Output the [x, y] coordinate of the center of the cell containing the given text.  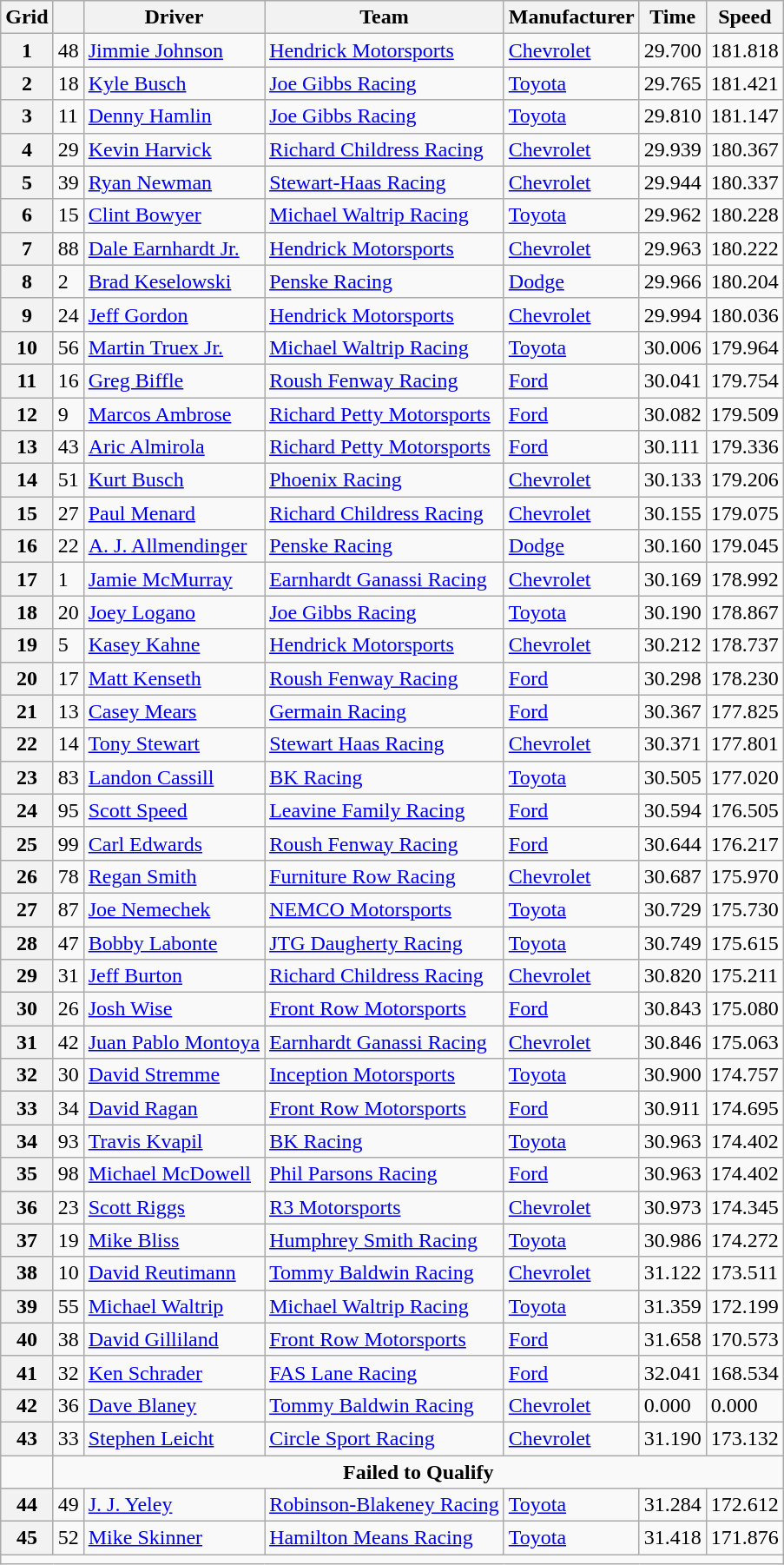
Mike Skinner [174, 1538]
A. J. Allmendinger [174, 546]
175.080 [745, 1009]
181.147 [745, 116]
180.367 [745, 149]
David Gilliland [174, 1339]
30.594 [672, 810]
95 [68, 810]
4 [27, 149]
30.820 [672, 976]
31.190 [672, 1438]
173.132 [745, 1438]
171.876 [745, 1538]
56 [68, 347]
48 [68, 50]
177.825 [745, 711]
NEMCO Motorsports [385, 909]
180.222 [745, 248]
44 [27, 1505]
181.818 [745, 50]
45 [27, 1538]
180.204 [745, 281]
3 [27, 116]
30.367 [672, 711]
Driver [174, 17]
29.939 [672, 149]
179.964 [745, 347]
Robinson-Blakeney Racing [385, 1505]
172.199 [745, 1306]
175.730 [745, 909]
Jimmie Johnson [174, 50]
7 [27, 248]
Ryan Newman [174, 182]
30.190 [672, 612]
31.359 [672, 1306]
Clint Bowyer [174, 215]
83 [68, 777]
30.006 [672, 347]
Jeff Burton [174, 976]
FAS Lane Racing [385, 1372]
177.020 [745, 777]
30.911 [672, 1108]
Failed to Qualify [418, 1472]
Stewart Haas Racing [385, 744]
51 [68, 480]
David Reutimann [174, 1273]
177.801 [745, 744]
JTG Daugherty Racing [385, 942]
174.695 [745, 1108]
178.992 [745, 579]
37 [27, 1240]
30.133 [672, 480]
Kasey Kahne [174, 645]
Aric Almirola [174, 447]
173.511 [745, 1273]
R3 Motorsports [385, 1207]
Matt Kenseth [174, 678]
Grid [27, 17]
178.737 [745, 645]
Jeff Gordon [174, 314]
175.211 [745, 976]
Humphrey Smith Racing [385, 1240]
175.063 [745, 1042]
98 [68, 1174]
179.754 [745, 380]
31.122 [672, 1273]
30.749 [672, 942]
175.970 [745, 876]
170.573 [745, 1339]
Furniture Row Racing [385, 876]
30.644 [672, 843]
49 [68, 1505]
Brad Keselowski [174, 281]
175.615 [745, 942]
Inception Motorsports [385, 1075]
181.421 [745, 83]
47 [68, 942]
Stephen Leicht [174, 1438]
30.687 [672, 876]
29.700 [672, 50]
Landon Cassill [174, 777]
29.962 [672, 215]
Michael McDowell [174, 1174]
Kyle Busch [174, 83]
30.843 [672, 1009]
176.217 [745, 843]
31.418 [672, 1538]
Travis Kvapil [174, 1141]
Greg Biffle [174, 380]
179.509 [745, 414]
Joey Logano [174, 612]
Mike Bliss [174, 1240]
Germain Racing [385, 711]
Speed [745, 17]
Bobby Labonte [174, 942]
41 [27, 1372]
25 [27, 843]
Scott Speed [174, 810]
180.036 [745, 314]
179.075 [745, 513]
Jamie McMurray [174, 579]
29.963 [672, 248]
30.212 [672, 645]
93 [68, 1141]
Josh Wise [174, 1009]
29.765 [672, 83]
Kevin Harvick [174, 149]
88 [68, 248]
Kurt Busch [174, 480]
30.986 [672, 1240]
Team [385, 17]
31.658 [672, 1339]
30.973 [672, 1207]
180.228 [745, 215]
30.155 [672, 513]
29.944 [672, 182]
J. J. Yeley [174, 1505]
30.900 [672, 1075]
Tony Stewart [174, 744]
Time [672, 17]
179.206 [745, 480]
Denny Hamlin [174, 116]
172.612 [745, 1505]
29.994 [672, 314]
179.336 [745, 447]
174.345 [745, 1207]
30.505 [672, 777]
Martin Truex Jr. [174, 347]
Circle Sport Racing [385, 1438]
31.284 [672, 1505]
Stewart-Haas Racing [385, 182]
Leavine Family Racing [385, 810]
178.867 [745, 612]
Phoenix Racing [385, 480]
Marcos Ambrose [174, 414]
78 [68, 876]
52 [68, 1538]
168.534 [745, 1372]
29.810 [672, 116]
6 [27, 215]
40 [27, 1339]
30.169 [672, 579]
8 [27, 281]
30.298 [672, 678]
Dale Earnhardt Jr. [174, 248]
174.757 [745, 1075]
99 [68, 843]
87 [68, 909]
Dave Blaney [174, 1405]
30.111 [672, 447]
179.045 [745, 546]
Regan Smith [174, 876]
30.082 [672, 414]
David Ragan [174, 1108]
30.729 [672, 909]
Michael Waltrip [174, 1306]
Hamilton Means Racing [385, 1538]
Manufacturer [571, 17]
David Stremme [174, 1075]
Juan Pablo Montoya [174, 1042]
Joe Nemechek [174, 909]
Paul Menard [174, 513]
Carl Edwards [174, 843]
21 [27, 711]
55 [68, 1306]
12 [27, 414]
180.337 [745, 182]
30.371 [672, 744]
176.505 [745, 810]
Ken Schrader [174, 1372]
178.230 [745, 678]
174.272 [745, 1240]
Scott Riggs [174, 1207]
30.041 [672, 380]
35 [27, 1174]
28 [27, 942]
29.966 [672, 281]
30.846 [672, 1042]
Casey Mears [174, 711]
32.041 [672, 1372]
30.160 [672, 546]
Phil Parsons Racing [385, 1174]
